Find where the given text appears and provide that cell's center as (x, y) coordinate. 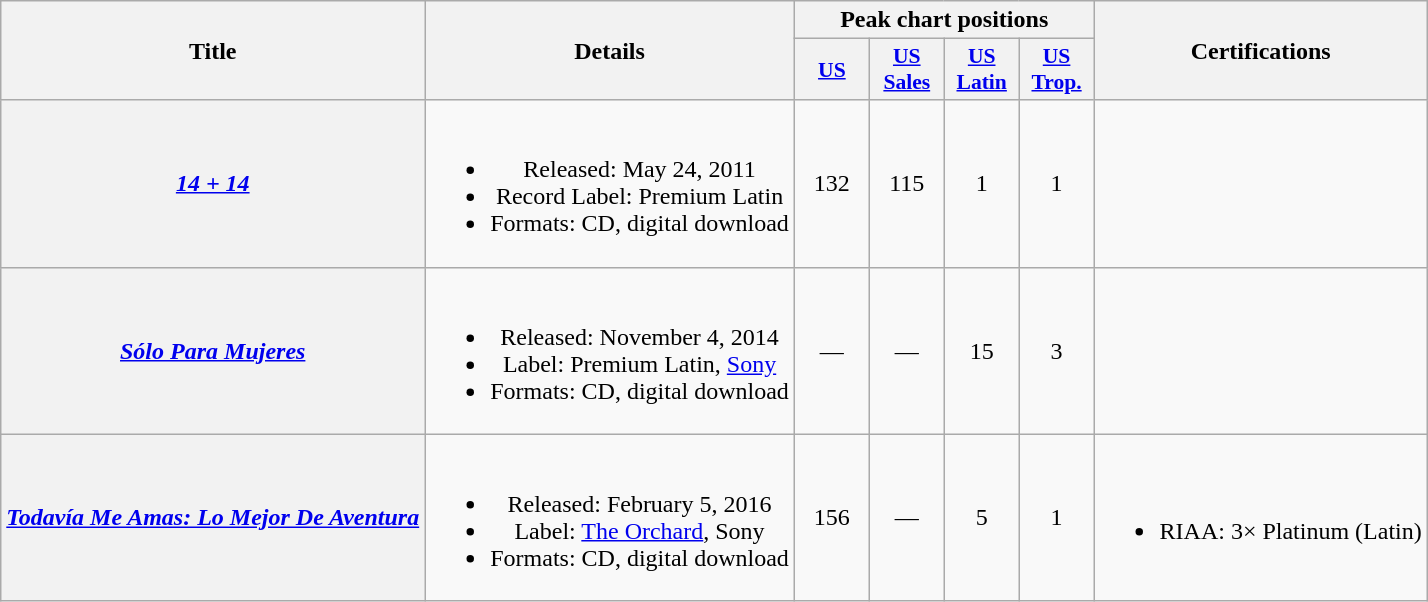
115 (906, 184)
Released: May 24, 2011Record Label: Premium LatinFormats: CD, digital download (610, 184)
132 (832, 184)
US (832, 70)
Details (610, 50)
Certifications (1260, 50)
USLatin (982, 70)
USSales (906, 70)
Released: February 5, 2016Label: The Orchard, SonyFormats: CD, digital download (610, 518)
156 (832, 518)
15 (982, 350)
14 + 14 (213, 184)
RIAA: 3× Platinum (Latin) (1260, 518)
5 (982, 518)
Released: November 4, 2014Label: Premium Latin, SonyFormats: CD, digital download (610, 350)
Todavía Me Amas: Lo Mejor De Aventura (213, 518)
USTrop. (1056, 70)
Peak chart positions (944, 20)
Title (213, 50)
Sólo Para Mujeres (213, 350)
3 (1056, 350)
